Pinpoint the cell where the given text exists, returning its [X, Y] midpoint coordinate. 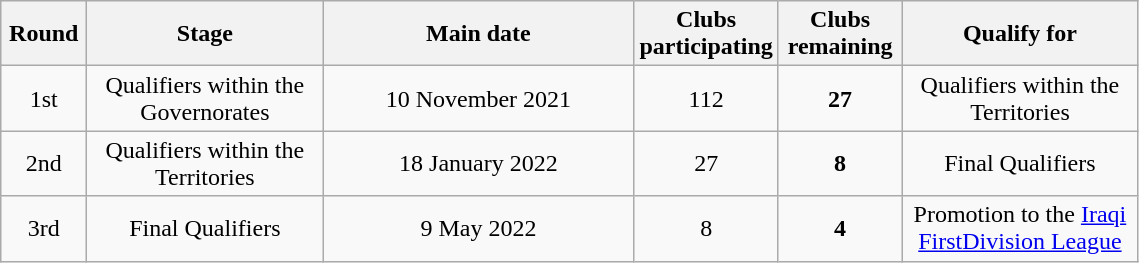
Main date [478, 34]
18 January 2022 [478, 164]
Promotion to the Iraqi FirstDivision League [1020, 228]
1st [44, 98]
9 May 2022 [478, 228]
Qualify for [1020, 34]
2nd [44, 164]
Round [44, 34]
4 [840, 228]
Clubs remaining [840, 34]
Stage [205, 34]
Qualifiers within the Governorates [205, 98]
10 November 2021 [478, 98]
112 [706, 98]
3rd [44, 228]
Clubs participating [706, 34]
